Find where the given text appears and provide that cell's center as (x, y) coordinate. 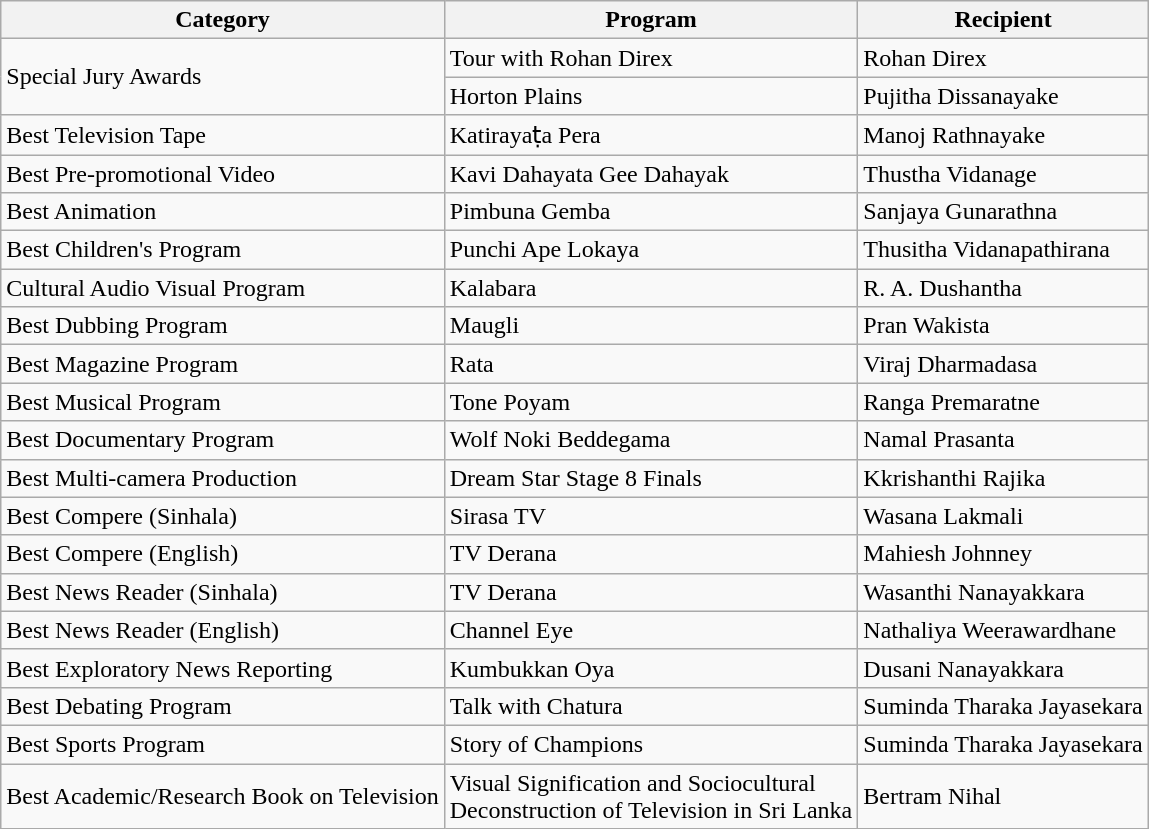
Best Multi-camera Production (223, 478)
Sanjaya Gunarathna (1004, 212)
Best Musical Program (223, 402)
Best Dubbing Program (223, 326)
Program (651, 20)
Kavi Dahayata Gee Dahayak (651, 173)
Best Debating Program (223, 706)
Maugli (651, 326)
Tour with Rohan Direx (651, 58)
Wasana Lakmali (1004, 516)
Best Academic/Research Book on Television (223, 796)
R. A. Dushantha (1004, 288)
Dream Star Stage 8 Finals (651, 478)
Rata (651, 364)
Pujitha Dissanayake (1004, 96)
Kkrishanthi Rajika (1004, 478)
Kalabara (651, 288)
Namal Prasanta (1004, 440)
Kumbukkan Oya (651, 668)
Tone Poyam (651, 402)
Best Exploratory News Reporting (223, 668)
Thusitha Vidanapathirana (1004, 250)
Cultural Audio Visual Program (223, 288)
Best Pre-promotional Video (223, 173)
Ranga Premaratne (1004, 402)
Best News Reader (Sinhala) (223, 592)
Horton Plains (651, 96)
Best Compere (Sinhala) (223, 516)
Rohan Direx (1004, 58)
Sirasa TV (651, 516)
Pran Wakista (1004, 326)
Best News Reader (English) (223, 630)
Manoj Rathnayake (1004, 135)
Special Jury Awards (223, 77)
Punchi Ape Lokaya (651, 250)
Best Sports Program (223, 744)
Mahiesh Johnney (1004, 554)
Best Magazine Program (223, 364)
Thustha Vidanage (1004, 173)
Talk with Chatura (651, 706)
Katirayaṭa Pera (651, 135)
Category (223, 20)
Best Children's Program (223, 250)
Pimbuna Gemba (651, 212)
Best Compere (English) (223, 554)
Visual Signification and Sociocultural Deconstruction of Television in Sri Lanka (651, 796)
Nathaliya Weerawardhane (1004, 630)
Channel Eye (651, 630)
Best Television Tape (223, 135)
Best Animation (223, 212)
Recipient (1004, 20)
Best Documentary Program (223, 440)
Bertram Nihal (1004, 796)
Wolf Noki Beddegama (651, 440)
Dusani Nanayakkara (1004, 668)
Wasanthi Nanayakkara (1004, 592)
Story of Champions (651, 744)
Viraj Dharmadasa (1004, 364)
